Return the [X, Y] coordinate for the center point of the cell that contains the specified text.  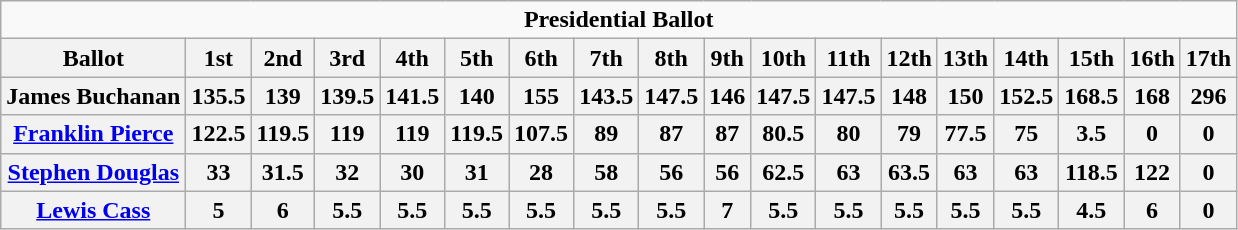
141.5 [412, 96]
122 [1152, 172]
122.5 [218, 134]
31.5 [283, 172]
13th [965, 58]
135.5 [218, 96]
168 [1152, 96]
148 [909, 96]
7 [728, 210]
140 [477, 96]
77.5 [965, 134]
28 [542, 172]
7th [606, 58]
8th [672, 58]
296 [1208, 96]
63.5 [909, 172]
12th [909, 58]
80 [848, 134]
32 [348, 172]
5th [477, 58]
Ballot [94, 58]
17th [1208, 58]
168.5 [1092, 96]
62.5 [784, 172]
118.5 [1092, 172]
4th [412, 58]
Presidential Ballot [619, 20]
33 [218, 172]
30 [412, 172]
Stephen Douglas [94, 172]
143.5 [606, 96]
11th [848, 58]
139.5 [348, 96]
80.5 [784, 134]
6th [542, 58]
5 [218, 210]
10th [784, 58]
2nd [283, 58]
1st [218, 58]
Lewis Cass [94, 210]
31 [477, 172]
79 [909, 134]
9th [728, 58]
James Buchanan [94, 96]
Franklin Pierce [94, 134]
146 [728, 96]
3.5 [1092, 134]
4.5 [1092, 210]
139 [283, 96]
3rd [348, 58]
58 [606, 172]
16th [1152, 58]
75 [1026, 134]
89 [606, 134]
155 [542, 96]
152.5 [1026, 96]
14th [1026, 58]
150 [965, 96]
15th [1092, 58]
107.5 [542, 134]
